Determine the (X, Y) coordinate at the center of the cell enclosing the given text.  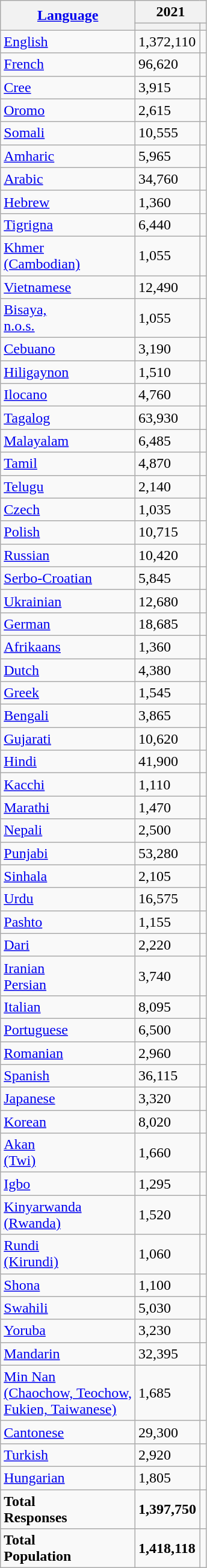
Sinhala (68, 876)
5,030 (167, 1308)
1,035 (167, 509)
Mandarin (68, 1354)
Khmer(Cambodian) (68, 255)
63,930 (167, 418)
English (68, 42)
Turkish (68, 1455)
Romanian (68, 1053)
Portuguese (68, 1030)
German (68, 624)
3,740 (167, 975)
1,155 (167, 922)
Pashto (68, 922)
1,110 (167, 785)
2,500 (167, 830)
Hiligaynon (68, 372)
10,420 (167, 555)
12,490 (167, 287)
2,140 (167, 487)
1,685 (167, 1393)
Polish (68, 532)
Cree (68, 87)
Urdu (68, 899)
8,020 (167, 1122)
1,060 (167, 1254)
10,620 (167, 739)
Kinyarwanda(Rwanda) (68, 1215)
Kacchi (68, 785)
10,555 (167, 133)
Tagalog (68, 418)
Malayalam (68, 441)
Japanese (68, 1099)
2,220 (167, 945)
Bisaya,n.o.s. (68, 318)
Bengali (68, 716)
53,280 (167, 853)
Nepali (68, 830)
Ilocano (68, 395)
Dari (68, 945)
Vietnamese (68, 287)
12,680 (167, 601)
8,095 (167, 1007)
Igbo (68, 1184)
1,520 (167, 1215)
Min Nan(Chaochow, Teochow,Fukien, Taiwanese) (68, 1393)
Dutch (68, 670)
5,965 (167, 156)
Cantonese (68, 1432)
2,615 (167, 110)
4,870 (167, 464)
1,660 (167, 1153)
1,100 (167, 1285)
TotalPopulation (68, 1549)
3,865 (167, 716)
2,105 (167, 876)
Ukrainian (68, 601)
16,575 (167, 899)
3,320 (167, 1099)
1,372,110 (167, 42)
Spanish (68, 1076)
Telugu (68, 487)
Somali (68, 133)
Tigrigna (68, 225)
6,500 (167, 1030)
Language (68, 16)
41,900 (167, 762)
Arabic (68, 179)
18,685 (167, 624)
10,715 (167, 532)
1,397,750 (167, 1509)
Czech (68, 509)
IranianPersian (68, 975)
French (68, 64)
TotalResponses (68, 1509)
Marathi (68, 807)
1,295 (167, 1184)
Punjabi (68, 853)
5,845 (167, 578)
Akan(Twi) (68, 1153)
Tamil (68, 464)
96,620 (167, 64)
2,920 (167, 1455)
Rundi(Kirundi) (68, 1254)
Russian (68, 555)
Swahili (68, 1308)
Shona (68, 1285)
36,115 (167, 1076)
Hindi (68, 762)
3,230 (167, 1331)
32,395 (167, 1354)
Amharic (68, 156)
Yoruba (68, 1331)
1,805 (167, 1478)
Serbo-Croatian (68, 578)
Korean (68, 1122)
Afrikaans (68, 647)
Hebrew (68, 202)
4,380 (167, 670)
1,418,118 (167, 1549)
6,440 (167, 225)
Italian (68, 1007)
3,915 (167, 87)
2,960 (167, 1053)
34,760 (167, 179)
2021 (171, 12)
6,485 (167, 441)
4,760 (167, 395)
3,190 (167, 349)
Hungarian (68, 1478)
Oromo (68, 110)
Gujarati (68, 739)
1,470 (167, 807)
29,300 (167, 1432)
1,510 (167, 372)
1,545 (167, 693)
Greek (68, 693)
Cebuano (68, 349)
